Output the [X, Y] coordinate of the center of the cell containing the given text.  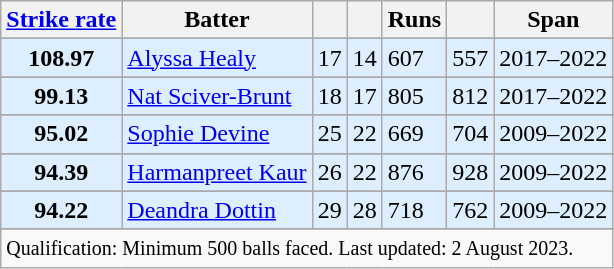
704 [470, 134]
Span [554, 20]
Batter [217, 20]
28 [364, 210]
18 [330, 96]
669 [414, 134]
Alyssa Healy [217, 58]
718 [414, 210]
557 [470, 58]
928 [470, 172]
805 [414, 96]
Nat Sciver-Brunt [217, 96]
Sophie Devine [217, 134]
762 [470, 210]
876 [414, 172]
Strike rate [62, 20]
Runs [414, 20]
29 [330, 210]
108.97 [62, 58]
95.02 [62, 134]
812 [470, 96]
607 [414, 58]
26 [330, 172]
25 [330, 134]
94.22 [62, 210]
14 [364, 58]
Qualification: Minimum 500 balls faced. Last updated: 2 August 2023. [307, 248]
Deandra Dottin [217, 210]
99.13 [62, 96]
94.39 [62, 172]
Harmanpreet Kaur [217, 172]
